Provide the [x, y] coordinate of the cell's center where the given text is located.  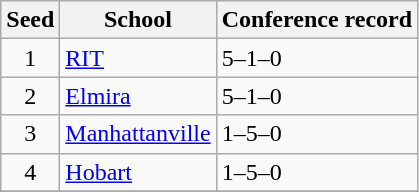
Hobart [138, 172]
4 [30, 172]
Manhattanville [138, 134]
Elmira [138, 96]
Seed [30, 20]
School [138, 20]
1 [30, 58]
2 [30, 96]
Conference record [316, 20]
3 [30, 134]
RIT [138, 58]
